Locate the cell with the specified text and output its (x, y) center coordinate. 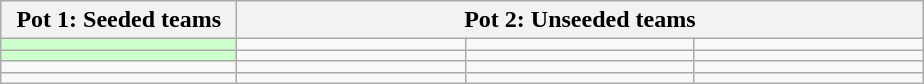
Pot 2: Unseeded teams (580, 20)
Pot 1: Seeded teams (119, 20)
